For the text-containing cell, return its midpoint in [X, Y] coordinate format. 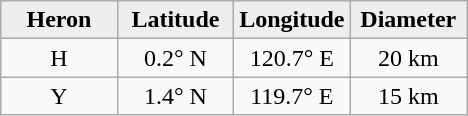
H [59, 58]
Diameter [408, 20]
15 km [408, 96]
20 km [408, 58]
120.7° E [292, 58]
119.7° E [292, 96]
Y [59, 96]
Latitude [175, 20]
1.4° N [175, 96]
Longitude [292, 20]
Heron [59, 20]
0.2° N [175, 58]
